Return the [x, y] coordinate for the center point of the cell that contains the specified text.  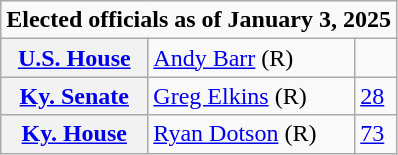
Elected officials as of January 3, 2025 [199, 20]
28 [376, 96]
Andy Barr (R) [252, 58]
73 [376, 134]
Ryan Dotson (R) [252, 134]
Ky. Senate [74, 96]
U.S. House [74, 58]
Greg Elkins (R) [252, 96]
Ky. House [74, 134]
